From the cell containing the given text, extract its center point as [X, Y] coordinate. 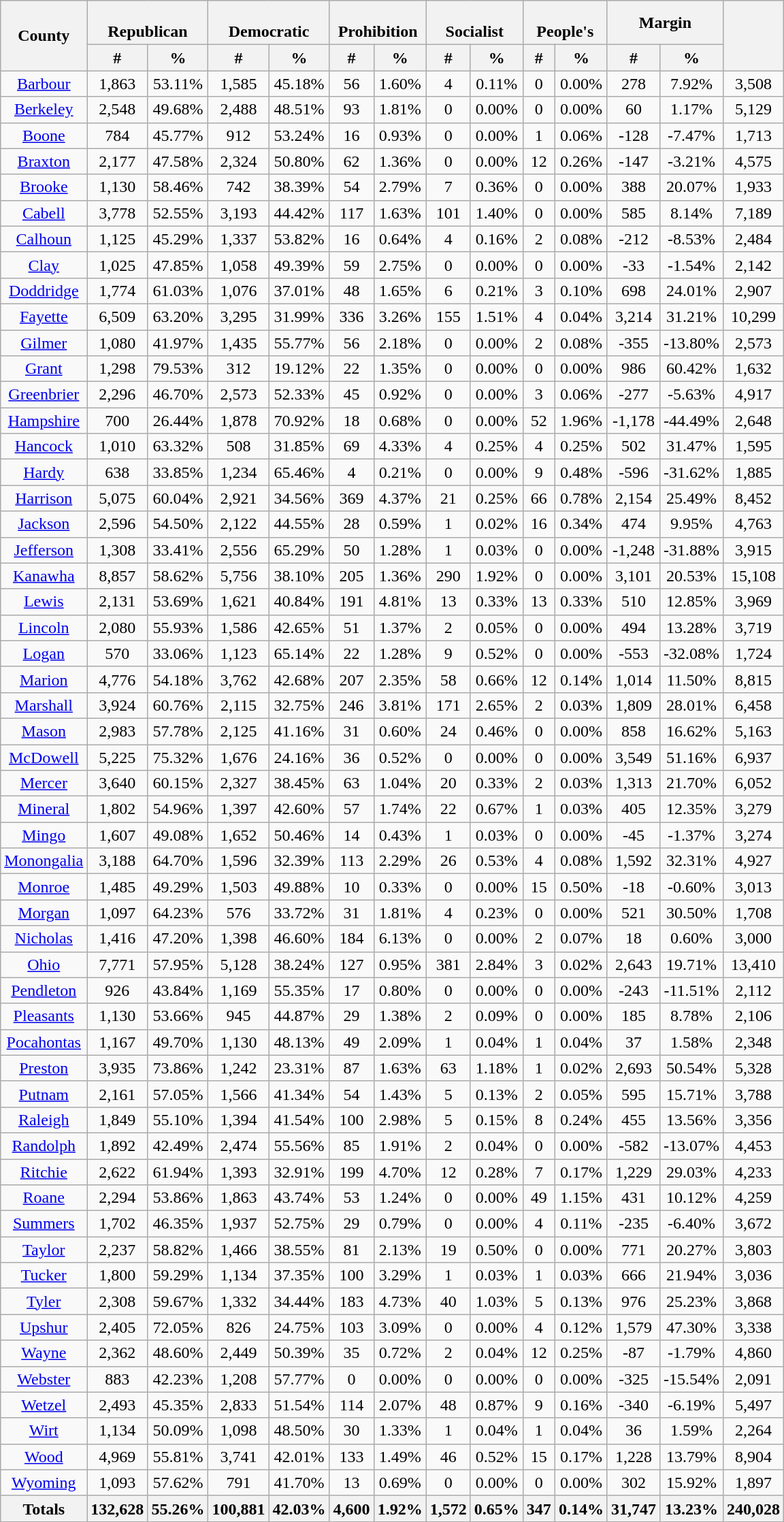
183 [351, 1301]
1,878 [238, 421]
278 [633, 84]
171 [448, 705]
2.13% [400, 1250]
28 [351, 524]
57.77% [299, 1379]
5,225 [117, 758]
771 [633, 1250]
1,093 [117, 1483]
1,937 [238, 1224]
2,091 [754, 1379]
19.12% [299, 369]
60.76% [178, 705]
34.56% [299, 498]
2,833 [238, 1405]
42.65% [299, 628]
-212 [633, 239]
42.49% [178, 1146]
53.86% [178, 1198]
-87 [633, 1353]
1.04% [400, 783]
41.34% [299, 1094]
8,815 [754, 679]
3,788 [754, 1094]
4,575 [754, 161]
33.06% [178, 653]
4,259 [754, 1198]
-7.47% [691, 135]
3,935 [117, 1068]
3,013 [754, 887]
0.92% [400, 395]
5,129 [754, 110]
1,503 [238, 887]
1,080 [117, 342]
Tyler [44, 1301]
Roane [44, 1198]
55.81% [178, 1457]
Boone [44, 135]
986 [633, 369]
3,549 [633, 758]
0.66% [497, 679]
1.91% [400, 1146]
48.13% [299, 1042]
0.95% [400, 965]
53 [351, 1198]
5,163 [754, 731]
1,393 [238, 1171]
2,362 [117, 1353]
1,058 [238, 265]
638 [117, 472]
0.48% [581, 472]
3,193 [238, 213]
8,452 [754, 498]
19.71% [691, 965]
0.15% [497, 1120]
976 [633, 1301]
-0.60% [691, 887]
207 [351, 679]
1,702 [117, 1224]
0.78% [581, 498]
31.21% [691, 317]
246 [351, 705]
1,933 [754, 187]
24.75% [299, 1327]
51.54% [299, 1405]
25.23% [691, 1301]
Taylor [44, 1250]
Wyoming [44, 1483]
53.66% [178, 1016]
6,052 [754, 783]
60.04% [178, 498]
1,809 [633, 705]
31.47% [691, 447]
58 [448, 679]
Hampshire [44, 421]
32.39% [299, 861]
205 [351, 576]
3,868 [754, 1301]
Lincoln [44, 628]
35 [351, 1353]
7,189 [754, 213]
38.10% [299, 576]
6,458 [754, 705]
County [44, 35]
4,969 [117, 1457]
883 [117, 1379]
1,892 [117, 1146]
1,125 [117, 239]
3,969 [754, 602]
70.92% [299, 421]
24.01% [691, 291]
-32.08% [691, 653]
0.43% [400, 835]
8.78% [691, 1016]
117 [351, 213]
Putnam [44, 1094]
1,566 [238, 1094]
65.29% [299, 550]
52 [539, 421]
1,485 [117, 887]
41.70% [299, 1483]
-325 [633, 1379]
0.69% [400, 1483]
8 [539, 1120]
2.09% [400, 1042]
2,177 [117, 161]
13.79% [691, 1457]
-1.54% [691, 265]
-6.40% [691, 1224]
59 [351, 265]
2,474 [238, 1146]
4,860 [754, 1353]
2.84% [497, 965]
37.01% [299, 291]
0.87% [497, 1405]
1.43% [400, 1094]
52.75% [299, 1224]
42.01% [299, 1457]
Mercer [44, 783]
2.18% [400, 342]
1.15% [581, 1198]
63.32% [178, 447]
1.65% [400, 291]
2,161 [117, 1094]
57.78% [178, 731]
40 [448, 1301]
132,628 [117, 1508]
2,907 [754, 291]
0.79% [400, 1224]
Doddridge [44, 291]
595 [633, 1094]
4,927 [754, 861]
1.24% [400, 1198]
2.65% [497, 705]
45.35% [178, 1405]
Morgan [44, 913]
Socialist [474, 23]
50.54% [691, 1068]
-128 [633, 135]
2,131 [117, 602]
2,493 [117, 1405]
-15.54% [691, 1379]
Jefferson [44, 550]
60 [633, 110]
Monongalia [44, 861]
1,579 [633, 1327]
1,308 [117, 550]
21 [448, 498]
-8.53% [691, 239]
1,394 [238, 1120]
Randolph [44, 1146]
42.23% [178, 1379]
1.59% [691, 1431]
1.03% [497, 1301]
0.68% [400, 421]
4,763 [754, 524]
41.16% [299, 731]
-31.88% [691, 550]
43.74% [299, 1198]
1,398 [238, 939]
405 [633, 809]
6 [448, 291]
10.12% [691, 1198]
-235 [633, 1224]
0.07% [581, 939]
28.01% [691, 705]
1.58% [691, 1042]
49.08% [178, 835]
8,904 [754, 1457]
3,741 [238, 1457]
1,724 [754, 653]
31.99% [299, 317]
Lewis [44, 602]
-1,248 [633, 550]
57.05% [178, 1094]
45 [351, 395]
7,771 [117, 965]
46.35% [178, 1224]
6,937 [754, 758]
0.10% [581, 291]
570 [117, 653]
49.39% [299, 265]
1,435 [238, 342]
1,098 [238, 1431]
2,484 [754, 239]
1.18% [497, 1068]
37 [633, 1042]
1,607 [117, 835]
43.84% [178, 990]
Ritchie [44, 1171]
312 [238, 369]
25.49% [691, 498]
60.15% [178, 783]
-13.07% [691, 1146]
54.18% [178, 679]
-45 [633, 835]
10,299 [754, 317]
12.35% [691, 809]
3,762 [238, 679]
336 [351, 317]
4,233 [754, 1171]
49.68% [178, 110]
Braxton [44, 161]
53.69% [178, 602]
21.94% [691, 1276]
15.71% [691, 1094]
20 [448, 783]
666 [633, 1276]
-11.51% [691, 990]
Nicholas [44, 939]
1,167 [117, 1042]
11.50% [691, 679]
50 [351, 550]
46.70% [178, 395]
87 [351, 1068]
32.91% [299, 1171]
2.29% [400, 861]
38.39% [299, 187]
55.56% [299, 1146]
-3.21% [691, 161]
31.85% [299, 447]
2,622 [117, 1171]
81 [351, 1250]
14 [351, 835]
13.56% [691, 1120]
1,592 [633, 861]
61.03% [178, 291]
926 [117, 990]
3,338 [754, 1327]
58.82% [178, 1250]
858 [633, 731]
41.97% [178, 342]
521 [633, 913]
2,080 [117, 628]
55.93% [178, 628]
Berkeley [44, 110]
184 [351, 939]
3,924 [117, 705]
44.55% [299, 524]
1,676 [238, 758]
42.68% [299, 679]
64.23% [178, 913]
-44.49% [691, 421]
Mineral [44, 809]
57.62% [178, 1483]
114 [351, 1405]
47.85% [178, 265]
474 [633, 524]
33.72% [299, 913]
1,397 [238, 809]
3.26% [400, 317]
-33 [633, 265]
700 [117, 421]
3,672 [754, 1224]
Pocahontas [44, 1042]
1.49% [400, 1457]
1,802 [117, 809]
1,632 [754, 369]
2,548 [117, 110]
Wirt [44, 1431]
48.50% [299, 1431]
66 [539, 498]
Upshur [44, 1327]
47.58% [178, 161]
2,648 [754, 421]
2,488 [238, 110]
502 [633, 447]
1,337 [238, 239]
1,097 [117, 913]
3,295 [238, 317]
50.39% [299, 1353]
13,410 [754, 965]
3,356 [754, 1120]
2,693 [633, 1068]
51 [351, 628]
38.45% [299, 783]
1,595 [754, 447]
-596 [633, 472]
-582 [633, 1146]
5,756 [238, 576]
64.70% [178, 861]
Prohibition [378, 23]
51.16% [691, 758]
742 [238, 187]
26.44% [178, 421]
1,621 [238, 602]
-1,178 [633, 421]
Preston [44, 1068]
12.85% [691, 602]
69 [351, 447]
2,348 [754, 1042]
133 [351, 1457]
0.72% [400, 1353]
-18 [633, 887]
13.28% [691, 628]
20.27% [691, 1250]
57.95% [178, 965]
54.96% [178, 809]
1,416 [117, 939]
Monroe [44, 887]
Gilmer [44, 342]
55.77% [299, 342]
55.10% [178, 1120]
17 [351, 990]
44.42% [299, 213]
24.16% [299, 758]
5,328 [754, 1068]
2,324 [238, 161]
Grant [44, 369]
60.42% [691, 369]
23.31% [299, 1068]
93 [351, 110]
191 [351, 602]
4,776 [117, 679]
0.67% [497, 809]
1.17% [691, 110]
-340 [633, 1405]
1,228 [633, 1457]
185 [633, 1016]
50.80% [299, 161]
49.29% [178, 887]
1.60% [400, 84]
2,308 [117, 1301]
302 [633, 1483]
1.51% [497, 317]
57 [351, 809]
48.51% [299, 110]
-277 [633, 395]
1.96% [581, 421]
79.53% [178, 369]
53.82% [299, 239]
101 [448, 213]
1,169 [238, 990]
53.11% [178, 84]
42.60% [299, 809]
508 [238, 447]
15,108 [754, 576]
1.74% [400, 809]
33.85% [178, 472]
585 [633, 213]
Democratic [269, 23]
1,596 [238, 861]
Webster [44, 1379]
0.53% [497, 861]
Hancock [44, 447]
784 [117, 135]
1,572 [448, 1508]
-13.80% [691, 342]
1.37% [400, 628]
1,025 [117, 265]
Clay [44, 265]
0.34% [581, 524]
6.13% [400, 939]
0.46% [497, 731]
29.03% [691, 1171]
3,279 [754, 809]
Brooke [44, 187]
Barbour [44, 84]
0.09% [497, 1016]
55.26% [178, 1508]
7.92% [691, 84]
2.35% [400, 679]
24 [448, 731]
3.81% [400, 705]
42.03% [299, 1508]
Harrison [44, 498]
1,713 [754, 135]
4.81% [400, 602]
1.35% [400, 369]
2,125 [238, 731]
Cabell [44, 213]
6,509 [117, 317]
54.50% [178, 524]
3,214 [633, 317]
-31.62% [691, 472]
0.12% [581, 1327]
2.79% [400, 187]
Fayette [44, 317]
494 [633, 628]
4.37% [400, 498]
4.73% [400, 1301]
510 [633, 602]
Calhoun [44, 239]
-243 [633, 990]
127 [351, 965]
5,497 [754, 1405]
65.14% [299, 653]
45.18% [299, 84]
55.35% [299, 990]
2,264 [754, 1431]
4.33% [400, 447]
20.53% [691, 576]
3,188 [117, 861]
50.46% [299, 835]
33.41% [178, 550]
34.44% [299, 1301]
48.60% [178, 1353]
31,747 [633, 1508]
73.86% [178, 1068]
10 [351, 887]
0.24% [581, 1120]
46 [448, 1457]
100,881 [238, 1508]
4,917 [754, 395]
3,000 [754, 939]
113 [351, 861]
45.77% [178, 135]
2,596 [117, 524]
-1.37% [691, 835]
19 [448, 1250]
3,101 [633, 576]
2,294 [117, 1198]
199 [351, 1171]
1.38% [400, 1016]
59.29% [178, 1276]
1,313 [633, 783]
2,112 [754, 990]
1,014 [633, 679]
0.65% [497, 1508]
13.23% [691, 1508]
People's [565, 23]
1,774 [117, 291]
1,123 [238, 653]
2,115 [238, 705]
59.67% [178, 1301]
63.20% [178, 317]
2,106 [754, 1016]
1,885 [754, 472]
2,237 [117, 1250]
1,897 [754, 1483]
-1.79% [691, 1353]
3,803 [754, 1250]
8.14% [691, 213]
58.46% [178, 187]
3,036 [754, 1276]
3,274 [754, 835]
58.62% [178, 576]
Logan [44, 653]
44.87% [299, 1016]
53.24% [299, 135]
1,234 [238, 472]
4.70% [400, 1171]
-553 [633, 653]
41.54% [299, 1120]
945 [238, 1016]
Kanawha [44, 576]
1.33% [400, 1431]
1,585 [238, 84]
1,800 [117, 1276]
0.59% [400, 524]
37.35% [299, 1276]
38.24% [299, 965]
1,708 [754, 913]
3,508 [754, 84]
3.29% [400, 1276]
2,983 [117, 731]
155 [448, 317]
Wood [44, 1457]
240,028 [754, 1508]
Jackson [44, 524]
103 [351, 1327]
1,849 [117, 1120]
5,128 [238, 965]
698 [633, 291]
0.28% [497, 1171]
2,556 [238, 550]
52.33% [299, 395]
Republican [148, 23]
2,296 [117, 395]
-355 [633, 342]
Marion [44, 679]
1.40% [497, 213]
388 [633, 187]
47.20% [178, 939]
2,142 [754, 265]
Mason [44, 731]
381 [448, 965]
3.09% [400, 1327]
1,229 [633, 1171]
2,327 [238, 783]
Pendleton [44, 990]
0.26% [581, 161]
-147 [633, 161]
50.09% [178, 1431]
85 [351, 1146]
20.07% [691, 187]
1,010 [117, 447]
30 [351, 1431]
45.29% [178, 239]
21.70% [691, 783]
290 [448, 576]
5,075 [117, 498]
1,586 [238, 628]
16.62% [691, 731]
-5.63% [691, 395]
32.31% [691, 861]
431 [633, 1198]
2,643 [633, 965]
4,453 [754, 1146]
Marshall [44, 705]
0.23% [497, 913]
2,921 [238, 498]
455 [633, 1120]
30.50% [691, 913]
75.32% [178, 758]
1,652 [238, 835]
3,640 [117, 783]
61.94% [178, 1171]
72.05% [178, 1327]
1,242 [238, 1068]
347 [539, 1508]
791 [238, 1483]
46.60% [299, 939]
912 [238, 135]
0.36% [497, 187]
40.84% [299, 602]
4,600 [351, 1508]
3,915 [754, 550]
49.70% [178, 1042]
32.75% [299, 705]
3,719 [754, 628]
Summers [44, 1224]
1,076 [238, 291]
Ohio [44, 965]
65.46% [299, 472]
2.75% [400, 265]
49.88% [299, 887]
Pleasants [44, 1016]
Hardy [44, 472]
Tucker [44, 1276]
Greenbrier [44, 395]
2.07% [400, 1405]
1,298 [117, 369]
826 [238, 1327]
8,857 [117, 576]
576 [238, 913]
47.30% [691, 1327]
Wetzel [44, 1405]
2,405 [117, 1327]
Totals [44, 1508]
McDowell [44, 758]
2,154 [633, 498]
0.93% [400, 135]
62 [351, 161]
9.95% [691, 524]
1,466 [238, 1250]
Margin [665, 23]
-6.19% [691, 1405]
0.80% [400, 990]
38.55% [299, 1250]
369 [351, 498]
2,122 [238, 524]
1,332 [238, 1301]
26 [448, 861]
0.64% [400, 239]
Mingo [44, 835]
15.92% [691, 1483]
3,778 [117, 213]
2.98% [400, 1120]
52.55% [178, 213]
2,449 [238, 1353]
Raleigh [44, 1120]
Wayne [44, 1353]
1,208 [238, 1379]
